Scan for the cell matching the given text and deliver its (x, y) coordinate at center. 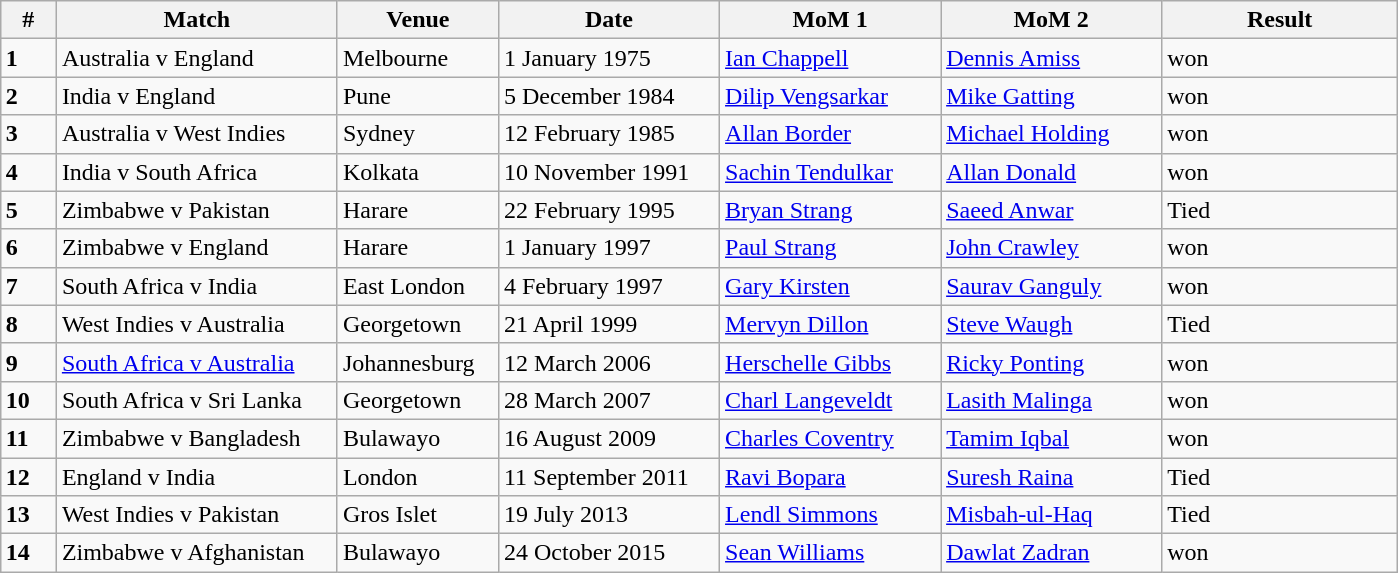
Mervyn Dillon (830, 324)
Venue (418, 20)
Result (1280, 20)
Gros Islet (418, 515)
7 (28, 286)
6 (28, 248)
MoM 1 (830, 20)
Gary Kirsten (830, 286)
Misbah-ul-Haq (1052, 515)
12 March 2006 (608, 362)
Herschelle Gibbs (830, 362)
4 (28, 172)
11 (28, 438)
5 (28, 210)
Sydney (418, 134)
Kolkata (418, 172)
2 (28, 96)
Zimbabwe v England (196, 248)
21 April 1999 (608, 324)
Sean Williams (830, 553)
West Indies v Pakistan (196, 515)
Bryan Strang (830, 210)
14 (28, 553)
West Indies v Australia (196, 324)
8 (28, 324)
Pune (418, 96)
Sachin Tendulkar (830, 172)
10 (28, 400)
South Africa v Sri Lanka (196, 400)
Dawlat Zadran (1052, 553)
Dilip Vengsarkar (830, 96)
Zimbabwe v Afghanistan (196, 553)
24 October 2015 (608, 553)
Lasith Malinga (1052, 400)
Charles Coventry (830, 438)
India v South Africa (196, 172)
South Africa v Australia (196, 362)
4 February 1997 (608, 286)
Australia v England (196, 58)
Australia v West Indies (196, 134)
Zimbabwe v Bangladesh (196, 438)
Match (196, 20)
5 December 1984 (608, 96)
Mike Gatting (1052, 96)
28 March 2007 (608, 400)
Charl Langeveldt (830, 400)
11 September 2011 (608, 477)
3 (28, 134)
John Crawley (1052, 248)
Michael Holding (1052, 134)
12 February 1985 (608, 134)
Saurav Ganguly (1052, 286)
Allan Donald (1052, 172)
# (28, 20)
Ravi Bopara (830, 477)
Paul Strang (830, 248)
12 (28, 477)
England v India (196, 477)
Ricky Ponting (1052, 362)
13 (28, 515)
1 January 1975 (608, 58)
India v England (196, 96)
1 January 1997 (608, 248)
London (418, 477)
Zimbabwe v Pakistan (196, 210)
East London (418, 286)
South Africa v India (196, 286)
22 February 1995 (608, 210)
Saeed Anwar (1052, 210)
Date (608, 20)
Johannesburg (418, 362)
9 (28, 362)
16 August 2009 (608, 438)
Melbourne (418, 58)
Lendl Simmons (830, 515)
MoM 2 (1052, 20)
Ian Chappell (830, 58)
Tamim Iqbal (1052, 438)
Steve Waugh (1052, 324)
19 July 2013 (608, 515)
1 (28, 58)
Allan Border (830, 134)
Suresh Raina (1052, 477)
10 November 1991 (608, 172)
Dennis Amiss (1052, 58)
